Scan for the cell matching the given text and deliver its [X, Y] coordinate at center. 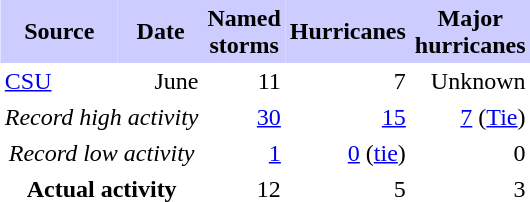
Hurricanes [348, 32]
7 (Tie) [470, 117]
Date [160, 32]
June [160, 81]
Unknown [470, 81]
30 [244, 117]
Namedstorms [244, 32]
7 [348, 81]
CSU [59, 81]
0 [470, 153]
1 [244, 153]
Source [59, 32]
Record low activity [102, 153]
11 [244, 81]
Majorhurricanes [470, 32]
Record high activity [102, 117]
15 [348, 117]
0 (tie) [348, 153]
